Return the (x, y) coordinate for the center point of the cell that contains the specified text.  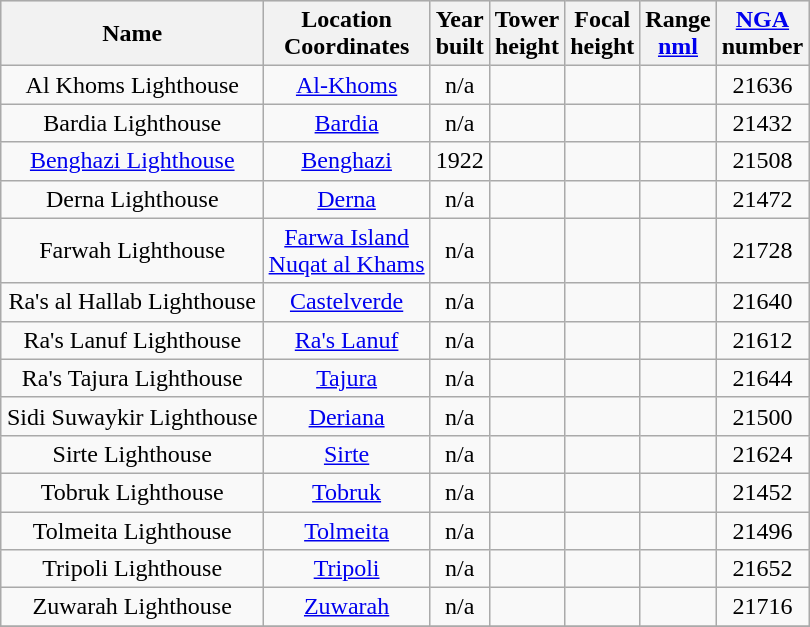
Al Khoms Lighthouse (132, 85)
Tripoli (346, 569)
Zuwarah Lighthouse (132, 607)
Rangenml (678, 34)
21640 (762, 302)
Tajura (346, 378)
Ra's Lanuf (346, 340)
Tripoli Lighthouse (132, 569)
21500 (762, 416)
Sirte (346, 454)
21624 (762, 454)
Bardia (346, 123)
Castelverde (346, 302)
Tolmeita (346, 531)
Benghazi Lighthouse (132, 161)
Derna (346, 199)
Ra's Tajura Lighthouse (132, 378)
21508 (762, 161)
21612 (762, 340)
Zuwarah (346, 607)
NGAnumber (762, 34)
Deriana (346, 416)
21452 (762, 492)
Sirte Lighthouse (132, 454)
Towerheight (527, 34)
Ra's Lanuf Lighthouse (132, 340)
21644 (762, 378)
Yearbuilt (460, 34)
21652 (762, 569)
Tobruk (346, 492)
Benghazi (346, 161)
Location Coordinates (346, 34)
Focal height (602, 34)
Bardia Lighthouse (132, 123)
21472 (762, 199)
21728 (762, 250)
Sidi Suwaykir Lighthouse (132, 416)
Tobruk Lighthouse (132, 492)
1922 (460, 161)
Tolmeita Lighthouse (132, 531)
Derna Lighthouse (132, 199)
21496 (762, 531)
Name (132, 34)
21432 (762, 123)
21716 (762, 607)
21636 (762, 85)
Al-Khoms (346, 85)
Farwa Island Nuqat al Khams (346, 250)
Ra's al Hallab Lighthouse (132, 302)
Farwah Lighthouse (132, 250)
